Pinpoint the cell where the given text exists, returning its [x, y] midpoint coordinate. 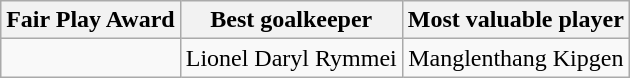
Manglenthang Kipgen [516, 58]
Most valuable player [516, 20]
Lionel Daryl Rymmei [291, 58]
Fair Play Award [91, 20]
Best goalkeeper [291, 20]
